From the cell containing the given text, extract its center point as (X, Y) coordinate. 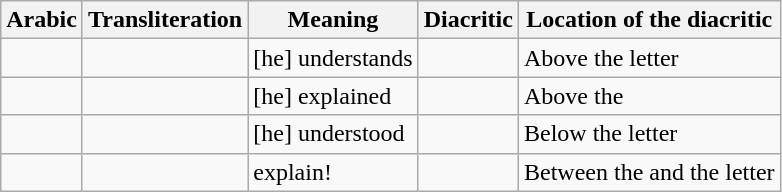
Location of the diacritic (649, 20)
Transliteration (164, 20)
Above the letter (649, 58)
Diacritic (468, 20)
Meaning (333, 20)
Between the and the letter (649, 172)
[he] understands (333, 58)
explain! (333, 172)
[he] explained (333, 96)
Below the letter (649, 134)
Above the (649, 96)
[he] understood (333, 134)
Arabic (42, 20)
